Search for the cell housing the specified text and yield its [x, y] center coordinate. 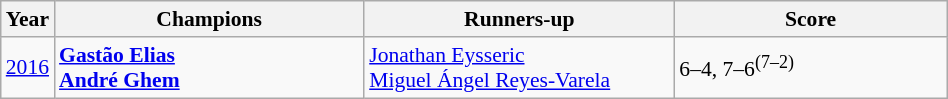
2016 [28, 68]
Champions [209, 19]
Runners-up [519, 19]
Year [28, 19]
Jonathan Eysseric Miguel Ángel Reyes-Varela [519, 68]
Gastão Elias André Ghem [209, 68]
Score [810, 19]
6–4, 7–6(7–2) [810, 68]
